Identify which cell holds the provided text, then report its [x, y] central coordinate. 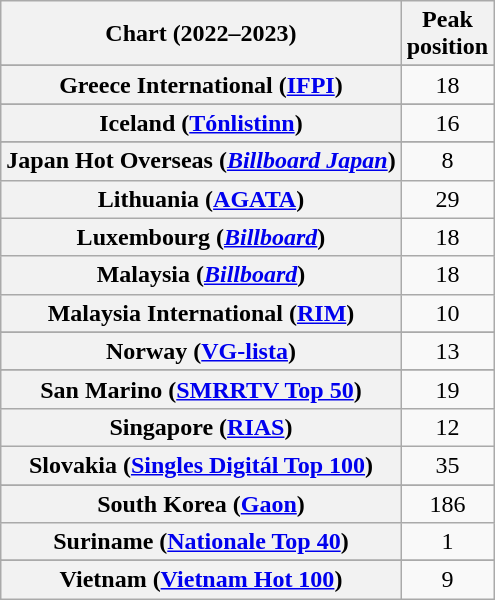
13 [447, 351]
Suriname (Nationale Top 40) [201, 542]
1 [447, 542]
Vietnam (Vietnam Hot 100) [201, 580]
Iceland (Tónlistinn) [201, 123]
Singapore (RIAS) [201, 427]
8 [447, 161]
29 [447, 199]
10 [447, 313]
Malaysia (Billboard) [201, 275]
Peakposition [447, 34]
186 [447, 503]
South Korea (Gaon) [201, 503]
16 [447, 123]
Greece International (IFPI) [201, 85]
San Marino (SMRRTV Top 50) [201, 389]
Lithuania (AGATA) [201, 199]
9 [447, 580]
12 [447, 427]
Luxembourg (Billboard) [201, 237]
Malaysia International (RIM) [201, 313]
19 [447, 389]
Slovakia (Singles Digitál Top 100) [201, 465]
Japan Hot Overseas (Billboard Japan) [201, 161]
35 [447, 465]
Norway (VG-lista) [201, 351]
Chart (2022–2023) [201, 34]
